Output the (X, Y) coordinate of the center of the cell containing the given text.  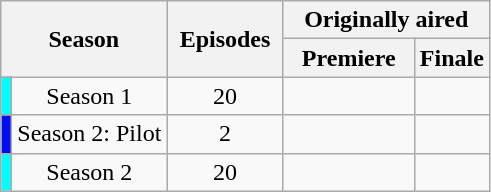
Season (84, 39)
Premiere (348, 58)
Season 2 (90, 172)
2 (225, 134)
Originally aired (386, 20)
Season 2: Pilot (90, 134)
Finale (452, 58)
Episodes (225, 39)
Season 1 (90, 96)
